Find where the given text appears and provide that cell's center as (x, y) coordinate. 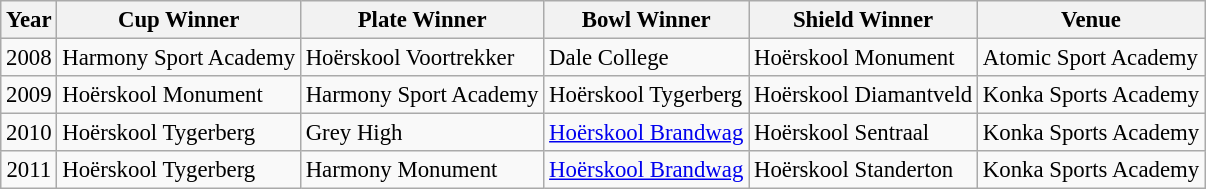
Harmony Monument (422, 170)
Shield Winner (864, 20)
Atomic Sport Academy (1092, 58)
Hoërskool Standerton (864, 170)
Year (29, 20)
2008 (29, 58)
Hoërskool Voortrekker (422, 58)
Hoërskool Diamantveld (864, 95)
Bowl Winner (646, 20)
2009 (29, 95)
Dale College (646, 58)
2010 (29, 133)
Cup Winner (178, 20)
Venue (1092, 20)
Hoërskool Sentraal (864, 133)
Plate Winner (422, 20)
Grey High (422, 133)
2011 (29, 170)
